Scan for the cell matching the given text and deliver its (x, y) coordinate at center. 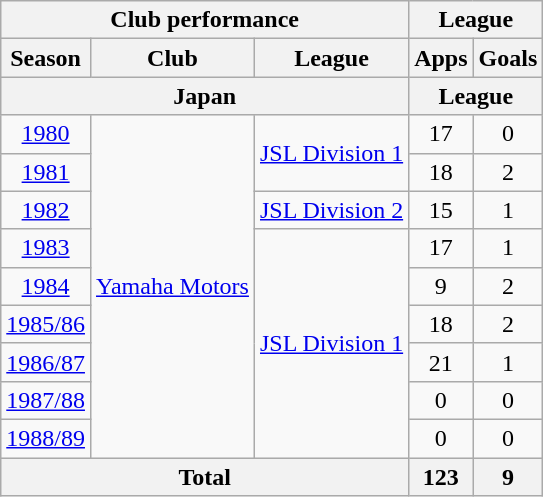
1986/87 (46, 362)
1981 (46, 172)
123 (441, 477)
1982 (46, 210)
1985/86 (46, 324)
Total (205, 477)
1988/89 (46, 438)
Goals (508, 58)
Apps (441, 58)
Season (46, 58)
Japan (205, 96)
1984 (46, 286)
21 (441, 362)
Club performance (205, 20)
1980 (46, 134)
1987/88 (46, 400)
Club (172, 58)
Yamaha Motors (172, 286)
15 (441, 210)
1983 (46, 248)
JSL Division 2 (331, 210)
